Determine the (x, y) coordinate at the center of the cell enclosing the given text.  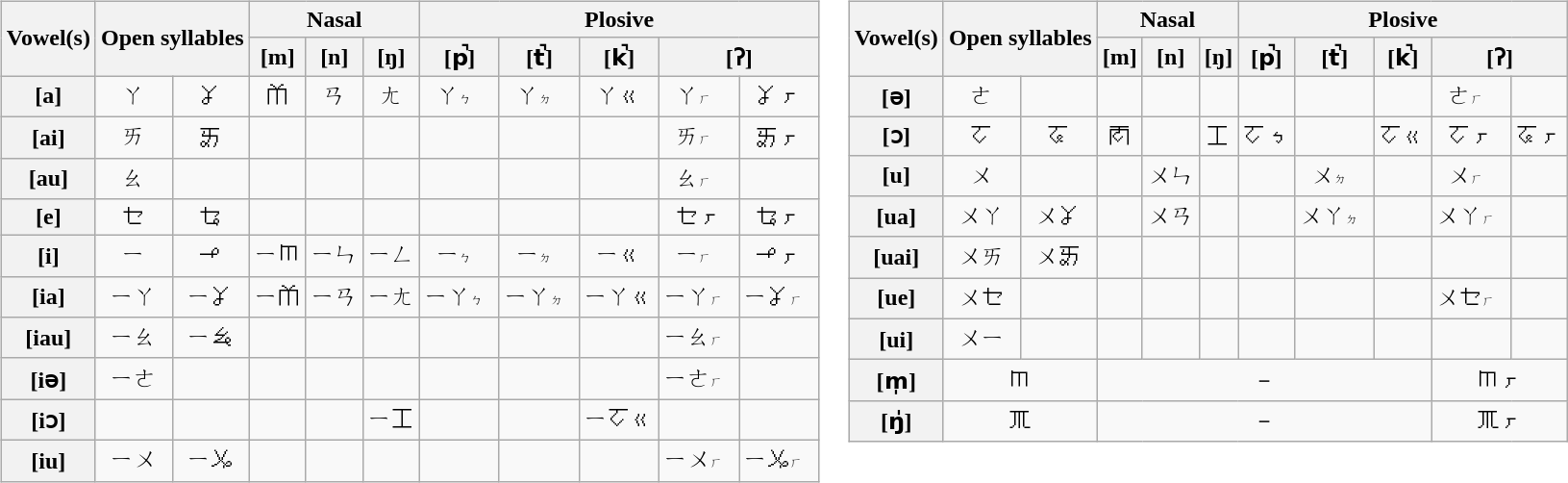
[u] (896, 175)
ㄨㆤㆷ (1471, 298)
ㄧㄣ (335, 256)
ㄢ (335, 96)
ㆮ (211, 137)
ㆰ (277, 96)
[ɔ] (896, 136)
ㄨㆤ (982, 298)
[m̩] (896, 381)
ㄧㄚㆷ (700, 296)
ㄞ (134, 137)
ㆪㆷ (779, 256)
ㆬㆷ (1500, 381)
ㆥㆷ (779, 217)
ㄧㆲ (390, 419)
ㄧㄚㆻ (619, 296)
[iɔ] (48, 419)
ㆧㆷ (1540, 136)
ㆭㆷ (1500, 421)
ㄨㆩ (1058, 217)
ㄧㆯ (211, 339)
ㄧㆵ (538, 256)
ㄨㄧ (982, 339)
ㄧㄚ (134, 296)
[iə] (48, 379)
[e] (48, 217)
ㆦㆻ (1404, 136)
[ui] (896, 339)
ㆦ (982, 136)
ㄧㆴ (460, 256)
ㆩㆷ (779, 96)
ㆦㆷ (1471, 136)
ㆤ (134, 217)
ㄨㆷ (1471, 175)
ㄤ (390, 96)
[uai] (896, 258)
[iu] (48, 460)
ㄨㆵ (1334, 175)
ㆩ (211, 96)
ㄚㆷ (700, 96)
ㆲ (1218, 136)
[ŋ̍] (896, 421)
ㄜ (982, 96)
ㄧㆻ (619, 256)
ㄧ (134, 256)
ㄧㆰ (277, 296)
ㄧㄚㆵ (538, 296)
ㄧㆩ (211, 296)
ㄨㄢ (1171, 217)
ㄧㆫ (211, 460)
ㄧㄜㆷ (700, 379)
ㄨㄚㆵ (1334, 217)
ㄧㆦㆻ (619, 419)
ㆮㆷ (779, 137)
ㄧㆫㆷ (779, 460)
ㄞㆷ (700, 137)
[au] (48, 179)
ㄚㆴ (460, 96)
ㄧㆷ (700, 256)
ㄚ (134, 96)
ㄨㄚㆷ (1471, 217)
ㄧㄥ (390, 256)
ㄨㆮ (1058, 258)
[ue] (896, 298)
ㄨㄣ (1171, 175)
ㄧㄨㆷ (700, 460)
ㆦㆴ (1267, 136)
[ia] (48, 296)
ㄧㄨ (134, 460)
ㆬ (1020, 381)
[ə] (896, 96)
ㆥ (211, 217)
ㄨㄞ (982, 258)
ㆧ (1058, 136)
ㆪ (211, 256)
[ai] (48, 137)
ㄧㄢ (335, 296)
[i] (48, 256)
ㄚㆻ (619, 96)
ㄜㆷ (1471, 96)
ㆭ (1020, 421)
ㆤㆷ (700, 217)
[ua] (896, 217)
ㄧㆬ (277, 256)
ㄧㄤ (390, 296)
ㄚㆵ (538, 96)
ㄧㄜ (134, 379)
ㄧㄠ (134, 339)
ㄨ (982, 175)
ㆱ (1119, 136)
[a] (48, 96)
ㄨㄚ (982, 217)
ㄠ (134, 179)
ㄧㄠㆷ (700, 339)
ㄧㆩㆷ (779, 296)
ㄠㆷ (700, 179)
[iau] (48, 339)
ㄧㄚㆴ (460, 296)
